Return (x, y) of the center of cell containing provided text 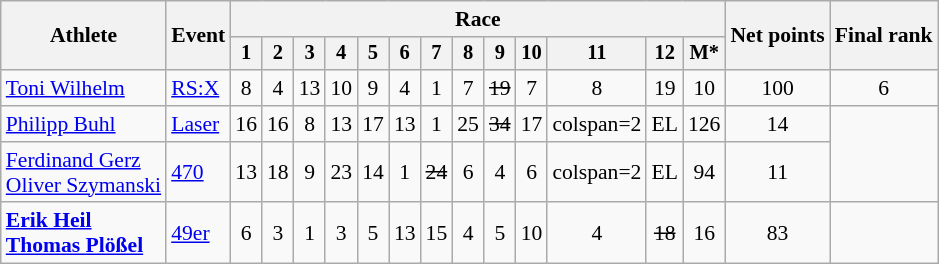
Event (198, 36)
Race (478, 19)
Toni Wilhelm (84, 88)
Laser (198, 124)
Athlete (84, 36)
470 (198, 172)
Ferdinand GerzOliver Szymanski (84, 172)
23 (341, 172)
25 (468, 124)
Net points (777, 36)
Final rank (884, 36)
94 (704, 172)
15 (437, 234)
Philipp Buhl (84, 124)
RS:X (198, 88)
34 (500, 124)
2 (278, 54)
M* (704, 54)
24 (437, 172)
49er (198, 234)
126 (704, 124)
Erik HeilThomas Plößel (84, 234)
83 (777, 234)
100 (777, 88)
12 (664, 54)
